Scan for the cell matching the given text and deliver its (x, y) coordinate at center. 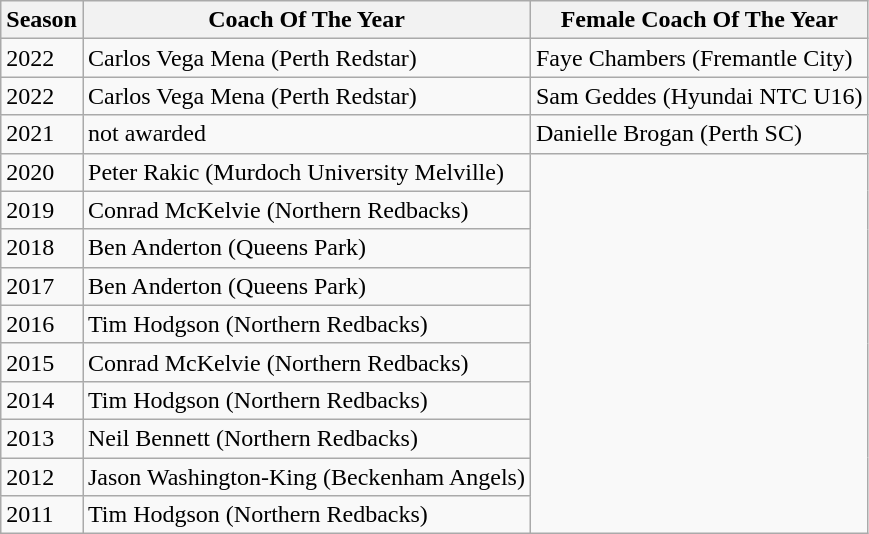
2013 (42, 438)
Female Coach Of The Year (699, 20)
Neil Bennett (Northern Redbacks) (306, 438)
2020 (42, 172)
Season (42, 20)
not awarded (306, 134)
Peter Rakic (Murdoch University Melville) (306, 172)
2014 (42, 400)
2012 (42, 477)
2019 (42, 210)
2015 (42, 362)
Coach Of The Year (306, 20)
2021 (42, 134)
2011 (42, 515)
2018 (42, 248)
Sam Geddes (Hyundai NTC U16) (699, 96)
Faye Chambers (Fremantle City) (699, 58)
2016 (42, 324)
Danielle Brogan (Perth SC) (699, 134)
Jason Washington-King (Beckenham Angels) (306, 477)
2017 (42, 286)
